Detect which cell encompasses the target text, then output its (x, y) center coordinate. 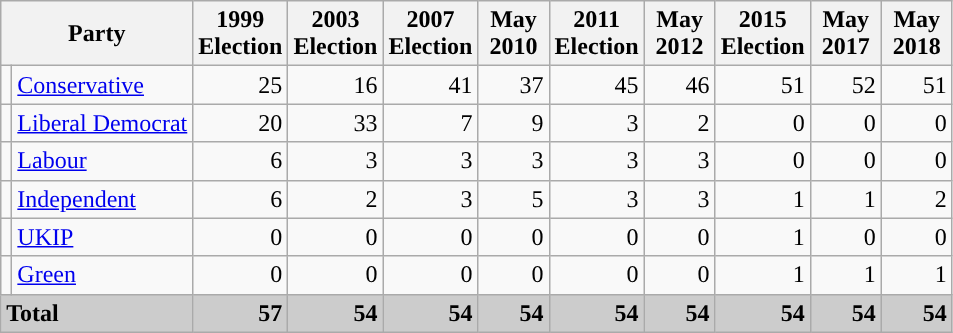
2011 Election (596, 34)
20 (240, 123)
Party (97, 34)
2007 Election (430, 34)
2015 Election (762, 34)
Conservative (102, 85)
41 (430, 85)
1999 Election (240, 34)
Labour (102, 161)
Green (102, 275)
37 (514, 85)
May 2017 (846, 34)
57 (240, 313)
Total (97, 313)
UKIP (102, 237)
May 2010 (514, 34)
Independent (102, 199)
52 (846, 85)
33 (336, 123)
May 2018 (916, 34)
9 (514, 123)
16 (336, 85)
7 (430, 123)
2003 Election (336, 34)
5 (514, 199)
46 (680, 85)
45 (596, 85)
May 2012 (680, 34)
Liberal Democrat (102, 123)
25 (240, 85)
